Determine the (x, y) coordinate at the center of the cell enclosing the given text.  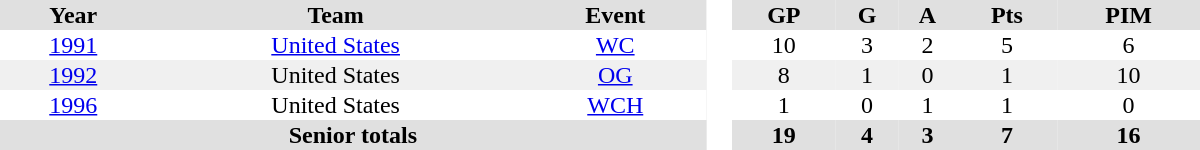
5 (1008, 45)
Event (616, 15)
4 (867, 135)
A (927, 15)
7 (1008, 135)
WCH (616, 105)
8 (784, 75)
2 (927, 45)
OG (616, 75)
1996 (74, 105)
Team (336, 15)
Senior totals (353, 135)
16 (1128, 135)
1991 (74, 45)
Pts (1008, 15)
1992 (74, 75)
6 (1128, 45)
GP (784, 15)
PIM (1128, 15)
WC (616, 45)
19 (784, 135)
Year (74, 15)
G (867, 15)
